Identify which cell holds the provided text, then report its [x, y] central coordinate. 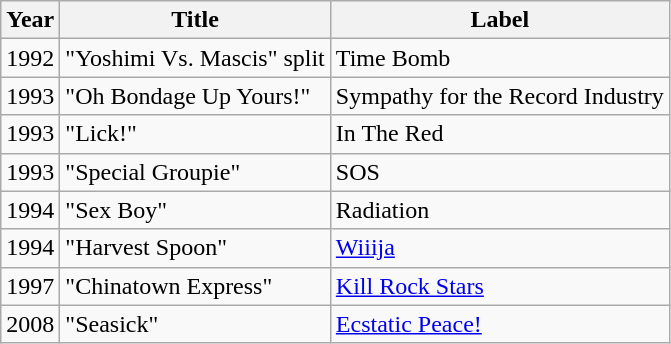
"Oh Bondage Up Yours!" [196, 96]
Ecstatic Peace! [500, 324]
"Yoshimi Vs. Mascis" split [196, 58]
"Harvest Spoon" [196, 248]
"Sex Boy" [196, 210]
Label [500, 20]
Title [196, 20]
"Lick!" [196, 134]
"Chinatown Express" [196, 286]
Radiation [500, 210]
1992 [30, 58]
"Seasick" [196, 324]
1997 [30, 286]
In The Red [500, 134]
Sympathy for the Record Industry [500, 96]
2008 [30, 324]
Year [30, 20]
Wiiija [500, 248]
"Special Groupie" [196, 172]
Time Bomb [500, 58]
Kill Rock Stars [500, 286]
SOS [500, 172]
